Return the [x, y] coordinate for the center point of the cell that contains the specified text.  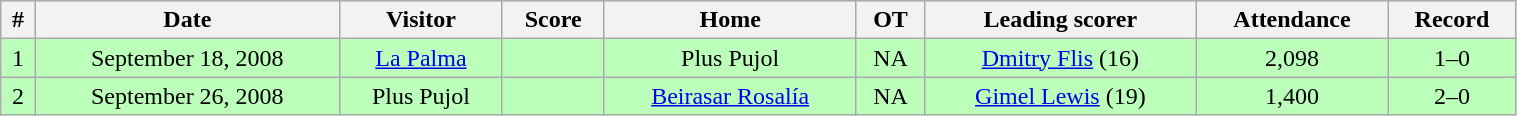
Score [552, 20]
2 [18, 96]
Dmitry Flis (16) [1060, 58]
2–0 [1452, 96]
September 18, 2008 [187, 58]
La Palma [420, 58]
2,098 [1292, 58]
Date [187, 20]
Attendance [1292, 20]
1–0 [1452, 58]
Gimel Lewis (19) [1060, 96]
Home [730, 20]
Visitor [420, 20]
1,400 [1292, 96]
Beirasar Rosalía [730, 96]
September 26, 2008 [187, 96]
OT [890, 20]
# [18, 20]
1 [18, 58]
Record [1452, 20]
Leading scorer [1060, 20]
